Search for the cell housing the specified text and yield its (x, y) center coordinate. 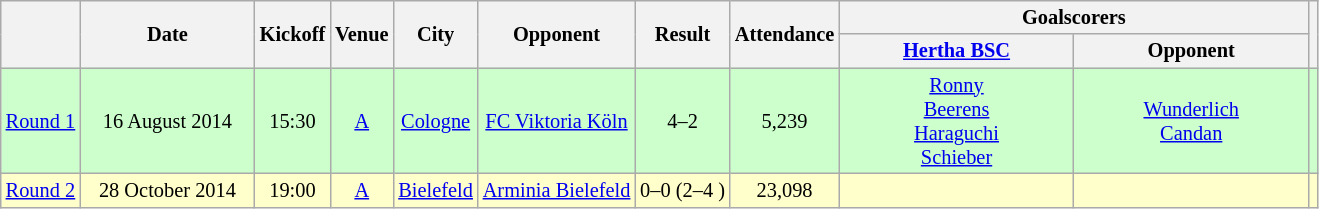
16 August 2014 (168, 121)
Venue (362, 34)
Date (168, 34)
15:30 (292, 121)
Round 1 (40, 121)
0–0 (2–4 ) (682, 190)
19:00 (292, 190)
Kickoff (292, 34)
FC Viktoria Köln (556, 121)
Round 2 (40, 190)
4–2 (682, 121)
Cologne (435, 121)
City (435, 34)
23,098 (784, 190)
Attendance (784, 34)
Goalscorers (1074, 17)
Ronny Beerens Haraguchi Schieber (956, 121)
28 October 2014 (168, 190)
Result (682, 34)
5,239 (784, 121)
Hertha BSC (956, 51)
Bielefeld (435, 190)
Wunderlich Candan (1192, 121)
Arminia Bielefeld (556, 190)
